Capture the cell that displays the provided text and extract its [X, Y] central coordinate. 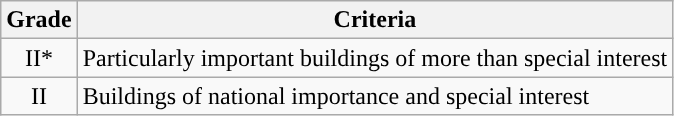
II [39, 96]
Criteria [375, 20]
Particularly important buildings of more than special interest [375, 58]
Buildings of national importance and special interest [375, 96]
Grade [39, 20]
II* [39, 58]
